Determine the [x, y] coordinate at the center of the cell enclosing the given text.  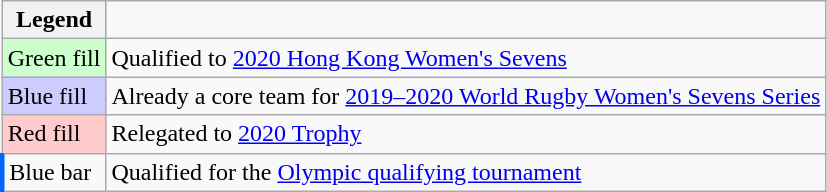
Qualified for the Olympic qualifying tournament [466, 172]
Blue fill [54, 96]
Qualified to 2020 Hong Kong Women's Sevens [466, 58]
Legend [54, 20]
Green fill [54, 58]
Red fill [54, 134]
Relegated to 2020 Trophy [466, 134]
Blue bar [54, 172]
Already a core team for 2019–2020 World Rugby Women's Sevens Series [466, 96]
